Extract the [x, y] coordinate from the center of the cell holding the provided text.  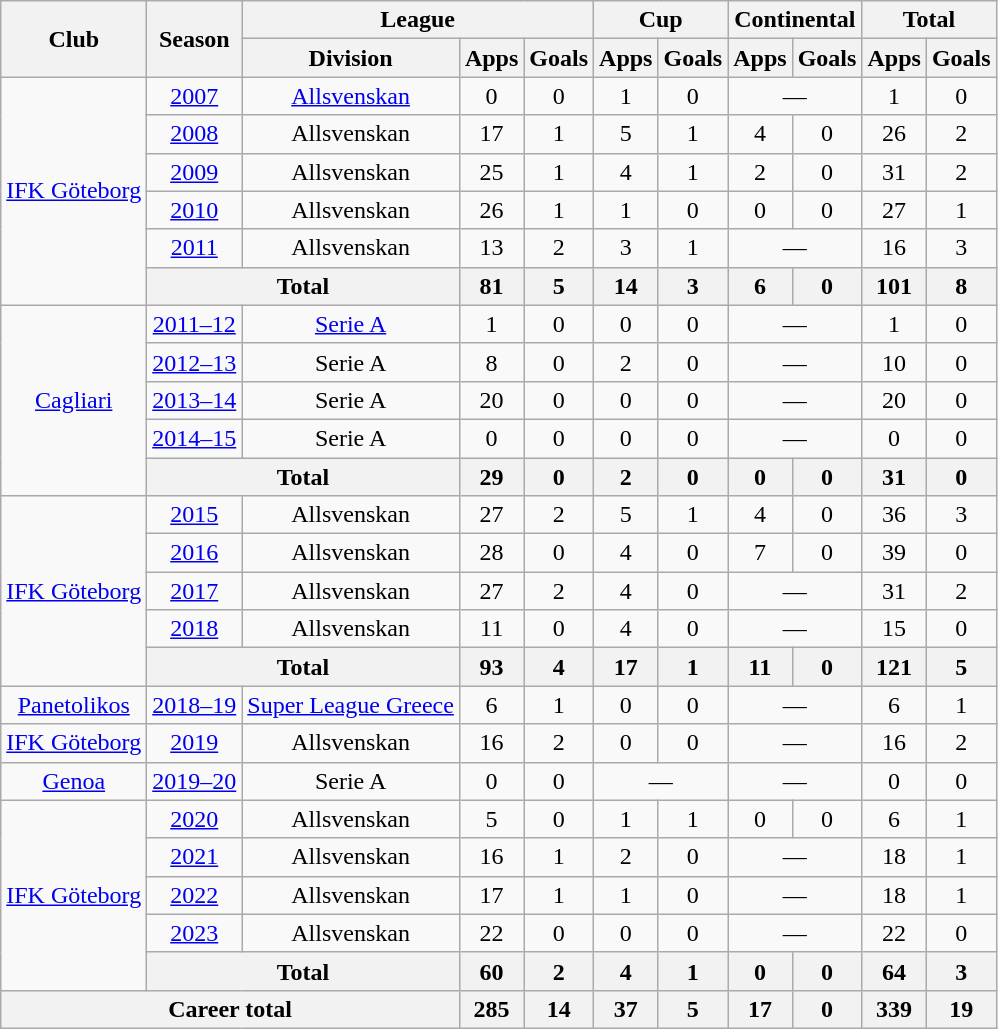
Cagliari [74, 400]
28 [491, 553]
7 [760, 553]
93 [491, 667]
2014–15 [194, 438]
15 [894, 629]
81 [491, 286]
60 [491, 971]
19 [961, 1009]
Season [194, 39]
2013–14 [194, 400]
2023 [194, 933]
64 [894, 971]
Career total [230, 1009]
League [418, 20]
285 [491, 1009]
37 [626, 1009]
121 [894, 667]
2019 [194, 743]
2011 [194, 248]
2011–12 [194, 324]
36 [894, 515]
2015 [194, 515]
Cup [661, 20]
2019–20 [194, 781]
2017 [194, 591]
2009 [194, 172]
2007 [194, 96]
13 [491, 248]
Club [74, 39]
339 [894, 1009]
2018 [194, 629]
25 [491, 172]
2020 [194, 819]
2008 [194, 134]
2022 [194, 895]
101 [894, 286]
Super League Greece [351, 705]
2012–13 [194, 362]
Continental [795, 20]
Genoa [74, 781]
2018–19 [194, 705]
2016 [194, 553]
2010 [194, 210]
2021 [194, 857]
39 [894, 553]
Panetolikos [74, 705]
Division [351, 58]
29 [491, 477]
10 [894, 362]
